Search for the cell housing the specified text and yield its (x, y) center coordinate. 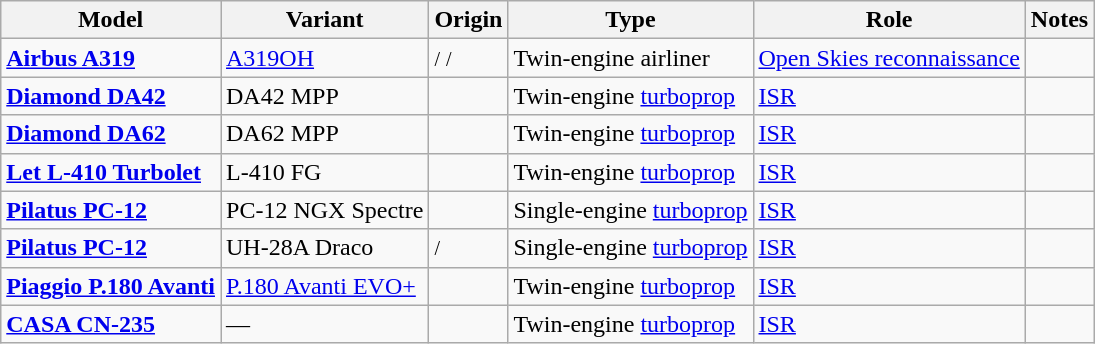
L-410 FG (324, 172)
Origin (468, 20)
Airbus A319 (111, 58)
Diamond DA62 (111, 134)
Twin-engine airliner (630, 58)
A319OH (324, 58)
— (324, 324)
Diamond DA42 (111, 96)
Variant (324, 20)
PC-12 NGX Spectre (324, 210)
Role (889, 20)
Notes (1059, 20)
Piaggio P.180 Avanti (111, 286)
P.180 Avanti EVO+ (324, 286)
Type (630, 20)
DA62 MPP (324, 134)
CASA CN-235 (111, 324)
Let L-410 Turbolet (111, 172)
Model (111, 20)
/ (468, 248)
/ / (468, 58)
UH-28A Draco (324, 248)
Open Skies reconnaissance (889, 58)
DA42 MPP (324, 96)
